Search for the cell housing the specified text and yield its [x, y] center coordinate. 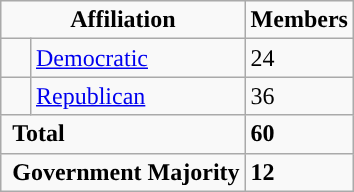
Members [299, 20]
Republican [138, 96]
12 [299, 172]
Affiliation [123, 20]
Democratic [138, 58]
24 [299, 58]
60 [299, 134]
Government Majority [123, 172]
Total [123, 134]
36 [299, 96]
